Extract the (X, Y) coordinate from the center of the cell holding the provided text.  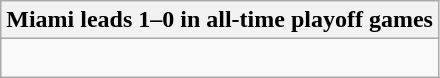
Miami leads 1–0 in all-time playoff games (220, 20)
